Detect which cell encompasses the target text, then output its (X, Y) center coordinate. 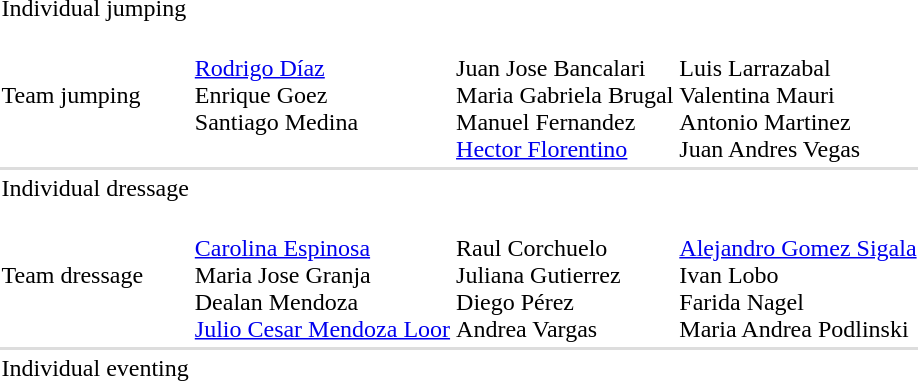
Raul CorchueloJuliana GutierrezDiego PérezAndrea Vargas (565, 275)
Rodrigo DíazEnrique GoezSantiago Medina (322, 95)
Luis LarrazabalValentina MauriAntonio MartinezJuan Andres Vegas (798, 95)
Juan Jose BancalariMaria Gabriela BrugalManuel FernandezHector Florentino (565, 95)
Alejandro Gomez SigalaIvan LoboFarida NagelMaria Andrea Podlinski (798, 275)
Team jumping (95, 95)
Team dressage (95, 275)
Carolina EspinosaMaria Jose GranjaDealan MendozaJulio Cesar Mendoza Loor (322, 275)
Individual dressage (95, 188)
